Detect which cell encompasses the target text, then output its [X, Y] center coordinate. 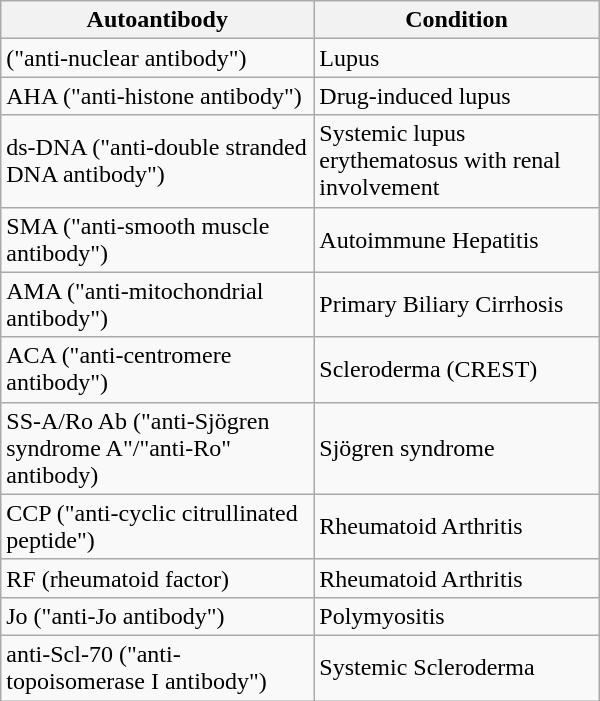
Lupus [456, 58]
Sjögren syndrome [456, 448]
Systemic Scleroderma [456, 668]
AHA ("anti-histone antibody") [158, 96]
anti-Scl-70 ("anti-topoisomerase I antibody") [158, 668]
Drug-induced lupus [456, 96]
Autoimmune Hepatitis [456, 240]
SS-A/Ro Ab ("anti-Sjögren syndrome A"/"anti-Ro" antibody) [158, 448]
RF (rheumatoid factor) [158, 578]
Jo ("anti-Jo antibody") [158, 616]
AMA ("anti-mitochondrial antibody") [158, 304]
ACA ("anti-centromere antibody") [158, 370]
Systemic lupus erythematosus with renal involvement [456, 161]
Condition [456, 20]
Autoantibody [158, 20]
CCP ("anti-cyclic citrullinated peptide") [158, 526]
Scleroderma (CREST) [456, 370]
SMA ("anti-smooth muscle antibody") [158, 240]
Primary Biliary Cirrhosis [456, 304]
Polymyositis [456, 616]
("anti-nuclear antibody") [158, 58]
ds-DNA ("anti-double stranded DNA antibody") [158, 161]
